For the text-containing cell, return its midpoint in [X, Y] coordinate format. 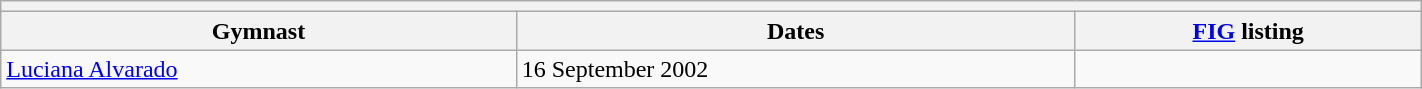
FIG listing [1248, 31]
16 September 2002 [796, 69]
Luciana Alvarado [258, 69]
Gymnast [258, 31]
Dates [796, 31]
